Return the [X, Y] coordinate for the center point of the cell that contains the specified text.  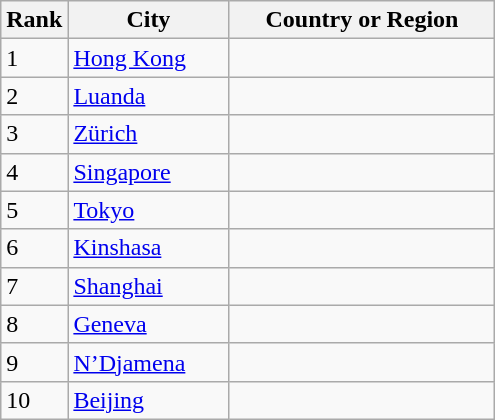
City [148, 20]
10 [34, 400]
2 [34, 96]
Geneva [148, 324]
3 [34, 134]
Tokyo [148, 210]
Rank [34, 20]
7 [34, 286]
N’Djamena [148, 362]
8 [34, 324]
1 [34, 58]
Kinshasa [148, 248]
Zürich [148, 134]
Beijing [148, 400]
Hong Kong [148, 58]
Luanda [148, 96]
Shanghai [148, 286]
Singapore [148, 172]
4 [34, 172]
9 [34, 362]
5 [34, 210]
Country or Region [362, 20]
6 [34, 248]
